Locate the cell with the specified text and output its [X, Y] center coordinate. 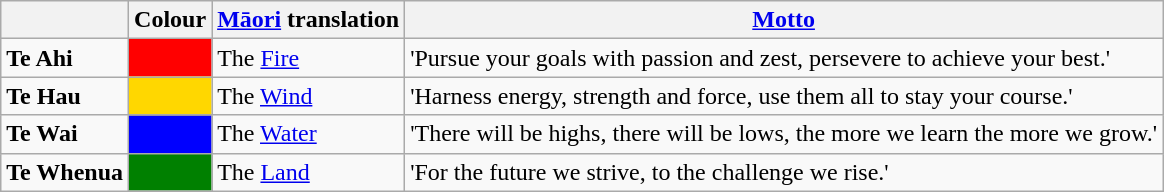
The Wind [308, 96]
Motto [784, 20]
The Land [308, 172]
'Pursue your goals with passion and zest, persevere to achieve your best.' [784, 58]
'For the future we strive, to the challenge we rise.' [784, 172]
Te Whenua [65, 172]
Te Ahi [65, 58]
Te Hau [65, 96]
Colour [170, 20]
Te Wai [65, 134]
'Harness energy, strength and force, use them all to stay your course.' [784, 96]
Māori translation [308, 20]
'There will be highs, there will be lows, the more we learn the more we grow.' [784, 134]
The Water [308, 134]
The Fire [308, 58]
